Return the (x, y) coordinate for the center point of the cell that contains the specified text.  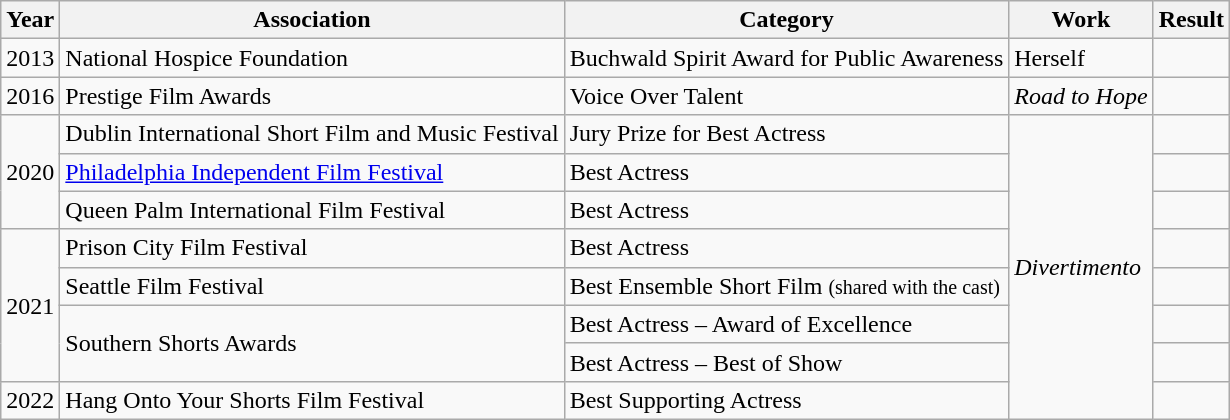
2020 (30, 172)
Jury Prize for Best Actress (786, 134)
Herself (1081, 58)
Philadelphia Independent Film Festival (312, 172)
Best Ensemble Short Film (shared with the cast) (786, 286)
Voice Over Talent (786, 96)
Best Actress – Best of Show (786, 362)
2013 (30, 58)
Seattle Film Festival (312, 286)
Hang Onto Your Shorts Film Festival (312, 400)
Prestige Film Awards (312, 96)
2021 (30, 305)
Buchwald Spirit Award for Public Awareness (786, 58)
Queen Palm International Film Festival (312, 210)
Road to Hope (1081, 96)
Association (312, 20)
Southern Shorts Awards (312, 343)
2016 (30, 96)
Category (786, 20)
Best Actress – Award of Excellence (786, 324)
Work (1081, 20)
Result (1191, 20)
Divertimento (1081, 267)
Year (30, 20)
2022 (30, 400)
Dublin International Short Film and Music Festival (312, 134)
National Hospice Foundation (312, 58)
Best Supporting Actress (786, 400)
Prison City Film Festival (312, 248)
